Provide the (x, y) coordinate of the cell's center where the given text is located.  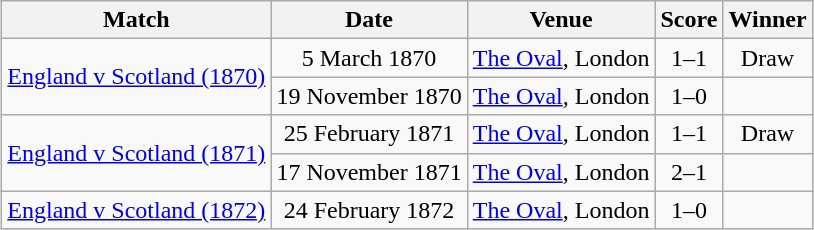
Score (689, 20)
5 March 1870 (369, 58)
Match (136, 20)
England v Scotland (1870) (136, 77)
17 November 1871 (369, 172)
Date (369, 20)
Venue (561, 20)
England v Scotland (1872) (136, 210)
2–1 (689, 172)
England v Scotland (1871) (136, 153)
Winner (768, 20)
19 November 1870 (369, 96)
25 February 1871 (369, 134)
24 February 1872 (369, 210)
